Pinpoint the cell where the given text exists, returning its [X, Y] midpoint coordinate. 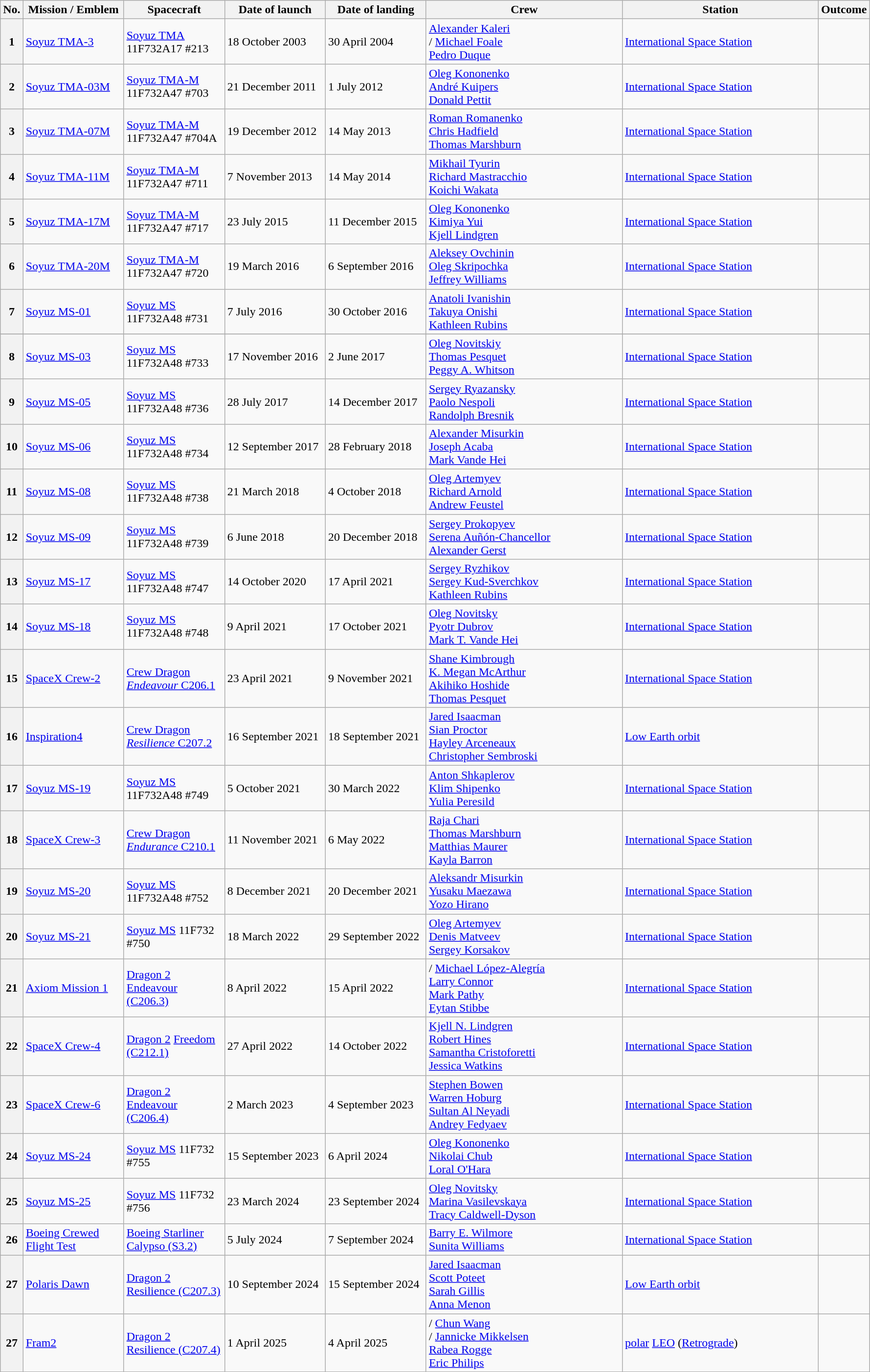
6 September 2016 [376, 266]
12 September 2017 [275, 446]
10 September 2024 [275, 1284]
19 December 2012 [275, 132]
28 February 2018 [376, 446]
3 [12, 132]
17 [12, 788]
Soyuz MS11F732A48 #749 [174, 788]
6 April 2024 [376, 1156]
9 November 2021 [376, 679]
Soyuz MS-25 [73, 1201]
Soyuz MS11F732A48 #731 [174, 311]
10 [12, 446]
Soyuz MS11F732A48 #734 [174, 446]
Inspiration4 [73, 736]
Kjell N. Lindgren Robert Hines Samantha Cristoforetti Jessica Watkins [524, 1046]
Oleg Novitskiy Thomas Pesquet Peggy A. Whitson [524, 356]
5 October 2021 [275, 788]
Soyuz MS-08 [73, 491]
No. [12, 10]
SpaceX Crew-6 [73, 1104]
17 April 2021 [376, 582]
Dragon 2 Resilience (C207.4) [174, 1343]
23 July 2015 [275, 221]
Soyuz MS-24 [73, 1156]
2 [12, 87]
Soyuz MS-17 [73, 582]
Axiom Mission 1 [73, 988]
Mission / Emblem [73, 10]
Soyuz TMA-M11F732A47 #717 [174, 221]
29 September 2022 [376, 936]
Soyuz TMA-M11F732A47 #704A [174, 132]
Soyuz MS 11F732 #750 [174, 936]
14 May 2014 [376, 177]
Barry E. Wilmore Sunita Williams [524, 1239]
Jared Isaacman Scott Poteet Sarah Gillis Anna Menon [524, 1284]
23 [12, 1104]
14 [12, 627]
1 [12, 42]
Soyuz MS-21 [73, 936]
Oleg Kononenko Kimiya Yui Kjell Lindgren [524, 221]
Soyuz MS-20 [73, 891]
Soyuz MS11F732A48 #739 [174, 537]
Dragon 2 Endeavour (C206.4) [174, 1104]
Soyuz MS 11F732 #755 [174, 1156]
Roman Romanenko Chris Hadfield Thomas Marshburn [524, 132]
14 May 2013 [376, 132]
7 September 2024 [376, 1239]
Soyuz TMA-20M [73, 266]
19 March 2016 [275, 266]
24 [12, 1156]
30 April 2004 [376, 42]
Dragon 2 Freedom (C212.1) [174, 1046]
SpaceX Crew-2 [73, 679]
19 [12, 891]
8 April 2022 [275, 988]
18 October 2003 [275, 42]
Soyuz TMA-M11F732A47 #703 [174, 87]
22 [12, 1046]
2 June 2017 [376, 356]
Outcome [844, 10]
11 [12, 491]
Raja Chari Thomas Marshburn Matthias Maurer Kayla Barron [524, 840]
15 September 2023 [275, 1156]
16 [12, 736]
Crew Dragon Endeavour C206.1 [174, 679]
11 November 2021 [275, 840]
13 [12, 582]
Oleg Novitsky Pyotr Dubrov Mark T. Vande Hei [524, 627]
21 March 2018 [275, 491]
20 [12, 936]
Aleksey Ovchinin Oleg Skripochka Jeffrey Williams [524, 266]
Soyuz TMA-M11F732A47 #720 [174, 266]
12 [12, 537]
Spacecraft [174, 10]
4 September 2023 [376, 1104]
14 October 2022 [376, 1046]
7 November 2013 [275, 177]
Sergey Ryazansky Paolo Nespoli Randolph Bresnik [524, 401]
Soyuz MS-05 [73, 401]
Polaris Dawn [73, 1284]
16 September 2021 [275, 736]
21 [12, 988]
Soyuz MS-06 [73, 446]
18 March 2022 [275, 936]
Boeing Crewed Flight Test [73, 1239]
Oleg Kononenko André Kuipers Donald Pettit [524, 87]
Soyuz TMA-03M [73, 87]
8 December 2021 [275, 891]
Soyuz MS 11F732 #756 [174, 1201]
20 December 2021 [376, 891]
Sergey Prokopyev Serena Auñón-Chancellor Alexander Gerst [524, 537]
Crew Dragon Resilience C207.2 [174, 736]
Oleg Artemyev Richard Arnold Andrew Feustel [524, 491]
Anton Shkaplerov Klim Shipenko Yulia Peresild [524, 788]
Soyuz MS 11F732A48 #752 [174, 891]
Soyuz MS11F732A48 #736 [174, 401]
Oleg Kononenko Nikolai Chub Loral O'Hara [524, 1156]
Alexander Kaleri/ Michael Foale Pedro Duque [524, 42]
Soyuz MS11F732A48 #738 [174, 491]
polar LEO (Retrograde) [720, 1343]
Shane Kimbrough K. Megan McArthur Akihiko Hoshide Thomas Pesquet [524, 679]
Soyuz TMA-3 [73, 42]
SpaceX Crew-3 [73, 840]
30 October 2016 [376, 311]
4 April 2025 [376, 1343]
5 July 2024 [275, 1239]
Date of launch [275, 10]
Stephen Bowen Warren Hoburg Sultan Al Neyadi Andrey Fedyaev [524, 1104]
2 March 2023 [275, 1104]
27 April 2022 [275, 1046]
18 September 2021 [376, 736]
Dragon 2 Resilience (C207.3) [174, 1284]
21 December 2011 [275, 87]
Jared Isaacman Sian Proctor Hayley Arceneaux Christopher Sembroski [524, 736]
15 [12, 679]
28 July 2017 [275, 401]
17 October 2021 [376, 627]
Station [720, 10]
6 June 2018 [275, 537]
SpaceX Crew-4 [73, 1046]
/ Chun Wang/ Jannicke Mikkelsen Rabea Rogge Eric Philips [524, 1343]
Boeing Starliner Calypso (S3.2) [174, 1239]
Soyuz MS-03 [73, 356]
17 November 2016 [275, 356]
4 October 2018 [376, 491]
23 September 2024 [376, 1201]
Soyuz TMA-17M [73, 221]
14 December 2017 [376, 401]
Date of landing [376, 10]
Crew [524, 10]
25 [12, 1201]
23 March 2024 [275, 1201]
8 [12, 356]
Oleg Novitsky Marina Vasilevskaya Tracy Caldwell-Dyson [524, 1201]
Soyuz TMA-11M [73, 177]
11 December 2015 [376, 221]
23 April 2021 [275, 679]
Soyuz MS-09 [73, 537]
9 April 2021 [275, 627]
Soyuz MS11F732A48 #733 [174, 356]
Soyuz TMA-07M [73, 132]
/ Michael López-Alegría Larry Connor Mark Pathy Eytan Stibbe [524, 988]
Soyuz TMA-M11F732A47 #711 [174, 177]
15 April 2022 [376, 988]
15 September 2024 [376, 1284]
Mikhail Tyurin Richard Mastracchio Koichi Wakata [524, 177]
5 [12, 221]
30 March 2022 [376, 788]
18 [12, 840]
Soyuz MS11F732A48 #748 [174, 627]
7 [12, 311]
14 October 2020 [275, 582]
Oleg Artemyev Denis Matveev Sergey Korsakov [524, 936]
Crew Dragon Endurance C210.1 [174, 840]
Dragon 2 Endeavour (C206.3) [174, 988]
20 December 2018 [376, 537]
9 [12, 401]
Soyuz MS11F732A48 #747 [174, 582]
6 May 2022 [376, 840]
Soyuz MS-18 [73, 627]
Soyuz MS-19 [73, 788]
Soyuz TMA11F732A17 #213 [174, 42]
6 [12, 266]
Alexander Misurkin Joseph Acaba Mark Vande Hei [524, 446]
Soyuz MS-01 [73, 311]
1 July 2012 [376, 87]
4 [12, 177]
Anatoli Ivanishin Takuya Onishi Kathleen Rubins [524, 311]
7 July 2016 [275, 311]
Aleksandr Misurkin Yusaku Maezawa Yozo Hirano [524, 891]
Fram2 [73, 1343]
Sergey Ryzhikov Sergey Kud-Sverchkov Kathleen Rubins [524, 582]
1 April 2025 [275, 1343]
26 [12, 1239]
